Provide the (X, Y) coordinate of the cell's center where the given text is located.  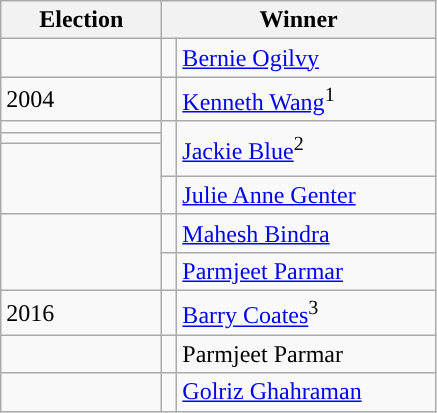
Election (82, 20)
2016 (82, 314)
Jackie Blue2 (306, 148)
Winner (299, 20)
Kenneth Wang1 (306, 100)
Golriz Ghahraman (306, 392)
Bernie Ogilvy (306, 58)
Barry Coates3 (306, 314)
Mahesh Bindra (306, 233)
Julie Anne Genter (306, 195)
2004 (82, 100)
